Provide the (x, y) coordinate of the cell's center where the given text is located.  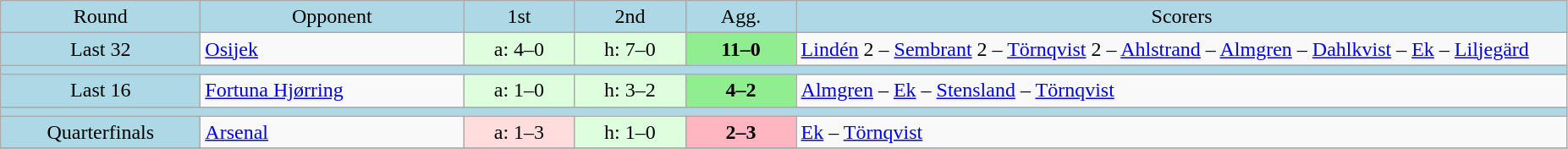
1st (520, 17)
Opponent (332, 17)
11–0 (741, 49)
2–3 (741, 132)
Last 32 (101, 49)
Fortuna Hjørring (332, 91)
h: 3–2 (630, 91)
Round (101, 17)
2nd (630, 17)
a: 4–0 (520, 49)
Arsenal (332, 132)
a: 1–0 (520, 91)
Last 16 (101, 91)
4–2 (741, 91)
Agg. (741, 17)
Scorers (1181, 17)
Almgren – Ek – Stensland – Törnqvist (1181, 91)
Quarterfinals (101, 132)
Lindén 2 – Sembrant 2 – Törnqvist 2 – Ahlstrand – Almgren – Dahlkvist – Ek – Liljegärd (1181, 49)
Osijek (332, 49)
Ek – Törnqvist (1181, 132)
a: 1–3 (520, 132)
h: 1–0 (630, 132)
h: 7–0 (630, 49)
